Find where the given text appears and provide that cell's center as [X, Y] coordinate. 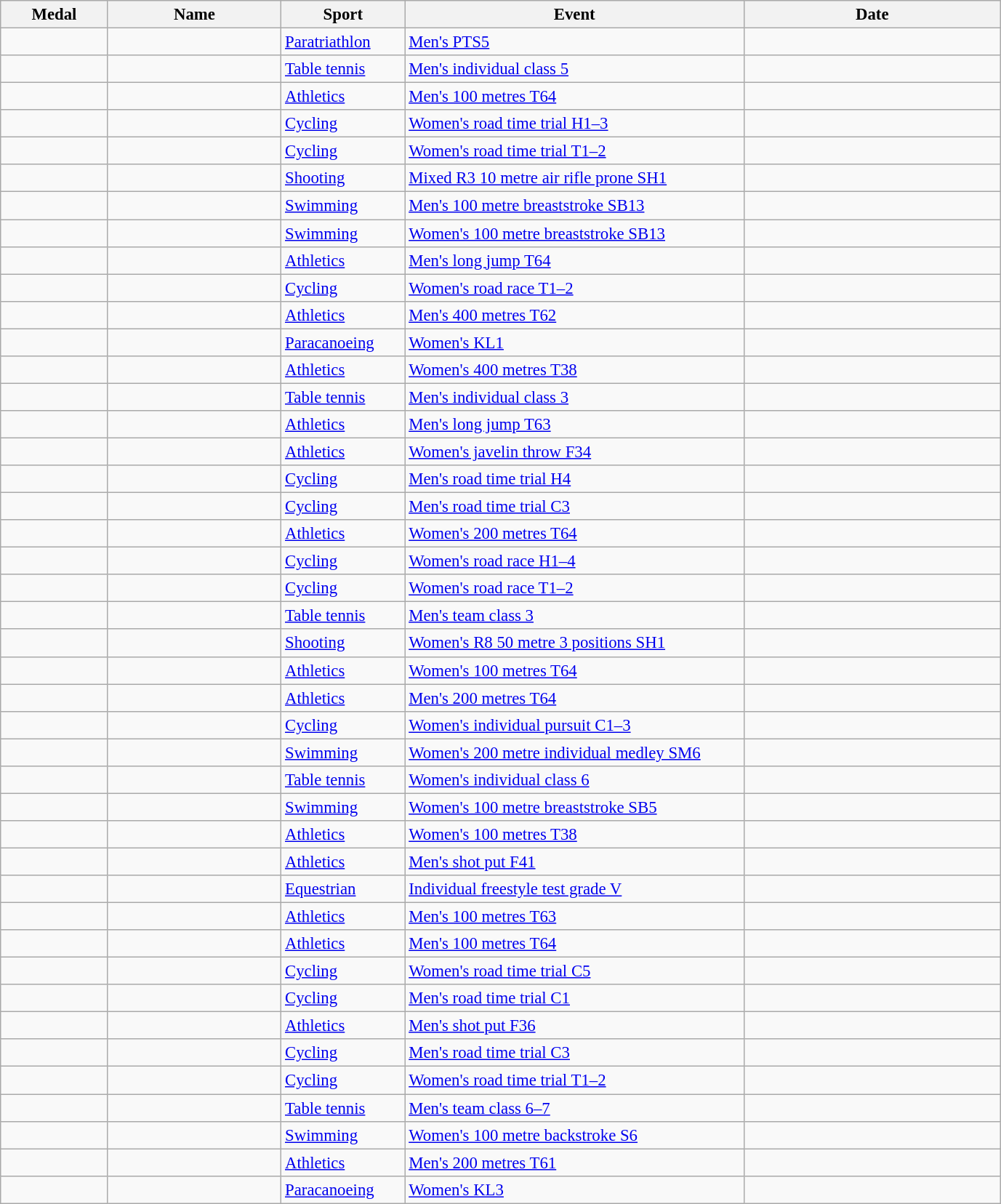
Men's 200 metres T61 [574, 1163]
Women's 100 metre backstroke S6 [574, 1135]
Sport [343, 15]
Women's KL3 [574, 1189]
Women's 100 metres T64 [574, 670]
Men's long jump T63 [574, 425]
Women's KL1 [574, 342]
Men's long jump T64 [574, 260]
Men's PTS5 [574, 42]
Name [195, 15]
Women's road race H1–4 [574, 561]
Men's 100 metres T63 [574, 917]
Women's individual pursuit C1–3 [574, 725]
Individual freestyle test grade V [574, 889]
Equestrian [343, 889]
Paratriathlon [343, 42]
Men's 100 metre breaststroke SB13 [574, 206]
Men's 200 metres T64 [574, 698]
Date [872, 15]
Men's road time trial C1 [574, 998]
Mixed R3 10 metre air rifle prone SH1 [574, 178]
Men's individual class 5 [574, 69]
Event [574, 15]
Women's R8 50 metre 3 positions SH1 [574, 643]
Women's 100 metre breaststroke SB13 [574, 233]
Men's 400 metres T62 [574, 315]
Men's shot put F36 [574, 1026]
Women's road time trial H1–3 [574, 124]
Medal [54, 15]
Men's road time trial H4 [574, 479]
Women's road time trial C5 [574, 971]
Women's javelin throw F34 [574, 451]
Men's team class 6–7 [574, 1108]
Women's 200 metre individual medley SM6 [574, 752]
Men's team class 3 [574, 616]
Men's shot put F41 [574, 862]
Women's 100 metre breaststroke SB5 [574, 807]
Women's 200 metres T64 [574, 534]
Women's individual class 6 [574, 780]
Men's individual class 3 [574, 397]
Women's 400 metres T38 [574, 370]
Women's 100 metres T38 [574, 835]
